From the cell containing the given text, extract its center point as [X, Y] coordinate. 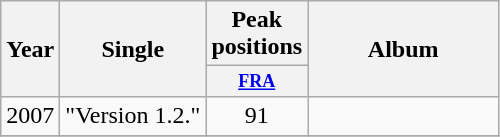
Single [133, 49]
Peak positions [257, 34]
Album [404, 49]
"Version 1.2." [133, 116]
2007 [30, 116]
Year [30, 49]
91 [257, 116]
FRA [257, 82]
